Locate the cell with the specified text and output its [x, y] center coordinate. 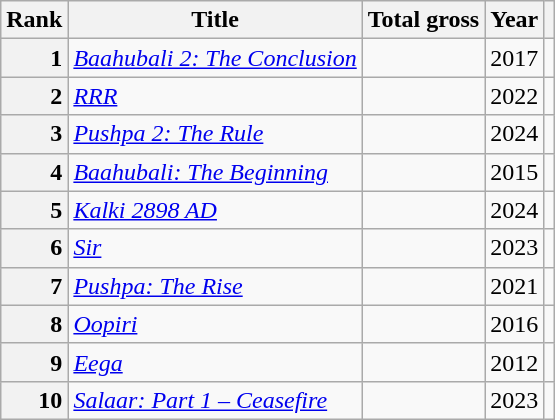
6 [34, 248]
4 [34, 172]
9 [34, 362]
Oopiri [215, 324]
2012 [514, 362]
Baahubali 2: The Conclusion [215, 58]
Total gross [423, 20]
RRR [215, 96]
5 [34, 210]
Kalki 2898 AD [215, 210]
2016 [514, 324]
Pushpa 2: The Rule [215, 134]
2021 [514, 286]
Rank [34, 20]
7 [34, 286]
2017 [514, 58]
Baahubali: The Beginning [215, 172]
8 [34, 324]
2 [34, 96]
1 [34, 58]
Title [215, 20]
2022 [514, 96]
2015 [514, 172]
10 [34, 400]
Sir [215, 248]
Salaar: Part 1 – Ceasefire [215, 400]
Eega [215, 362]
Year [514, 20]
3 [34, 134]
Pushpa: The Rise [215, 286]
